Determine the [X, Y] coordinate at the center of the cell enclosing the given text.  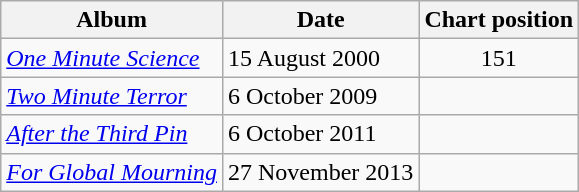
6 October 2009 [320, 96]
15 August 2000 [320, 58]
After the Third Pin [112, 134]
Chart position [499, 20]
Date [320, 20]
Two Minute Terror [112, 96]
For Global Mourning [112, 172]
Album [112, 20]
One Minute Science [112, 58]
151 [499, 58]
27 November 2013 [320, 172]
6 October 2011 [320, 134]
